Output the [x, y] coordinate of the center of the cell containing the given text.  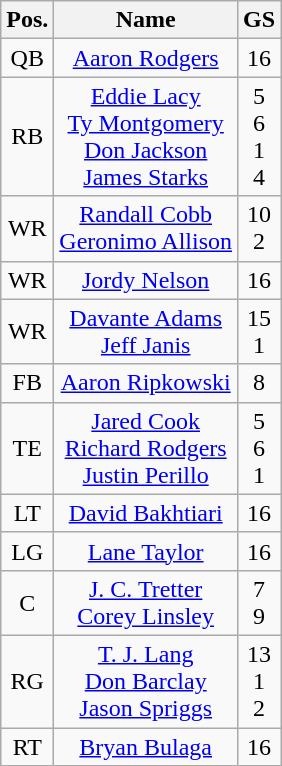
RT [28, 747]
5614 [260, 136]
GS [260, 20]
102 [260, 228]
FB [28, 383]
T. J. LangDon BarclayJason Spriggs [146, 681]
8 [260, 383]
Aaron Ripkowski [146, 383]
QB [28, 58]
Name [146, 20]
RB [28, 136]
Pos. [28, 20]
Bryan Bulaga [146, 747]
Randall CobbGeronimo Allison [146, 228]
Jared CookRichard RodgersJustin Perillo [146, 448]
1312 [260, 681]
LG [28, 551]
RG [28, 681]
79 [260, 602]
Eddie LacyTy MontgomeryDon JacksonJames Starks [146, 136]
LT [28, 513]
Jordy Nelson [146, 280]
Aaron Rodgers [146, 58]
Davante AdamsJeff Janis [146, 332]
J. C. TretterCorey Linsley [146, 602]
C [28, 602]
151 [260, 332]
Lane Taylor [146, 551]
561 [260, 448]
TE [28, 448]
David Bakhtiari [146, 513]
